Pinpoint the cell where the given text exists, returning its (X, Y) midpoint coordinate. 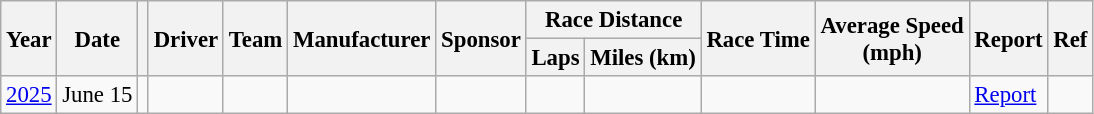
Average Speed(mph) (892, 38)
Team (255, 38)
June 15 (98, 95)
Year (29, 38)
Driver (186, 38)
2025 (29, 95)
Ref (1070, 38)
Date (98, 38)
Sponsor (481, 38)
Race Distance (614, 20)
Manufacturer (362, 38)
Race Time (758, 38)
Miles (km) (643, 58)
Laps (556, 58)
